Find where the given text appears and provide that cell's center as [x, y] coordinate. 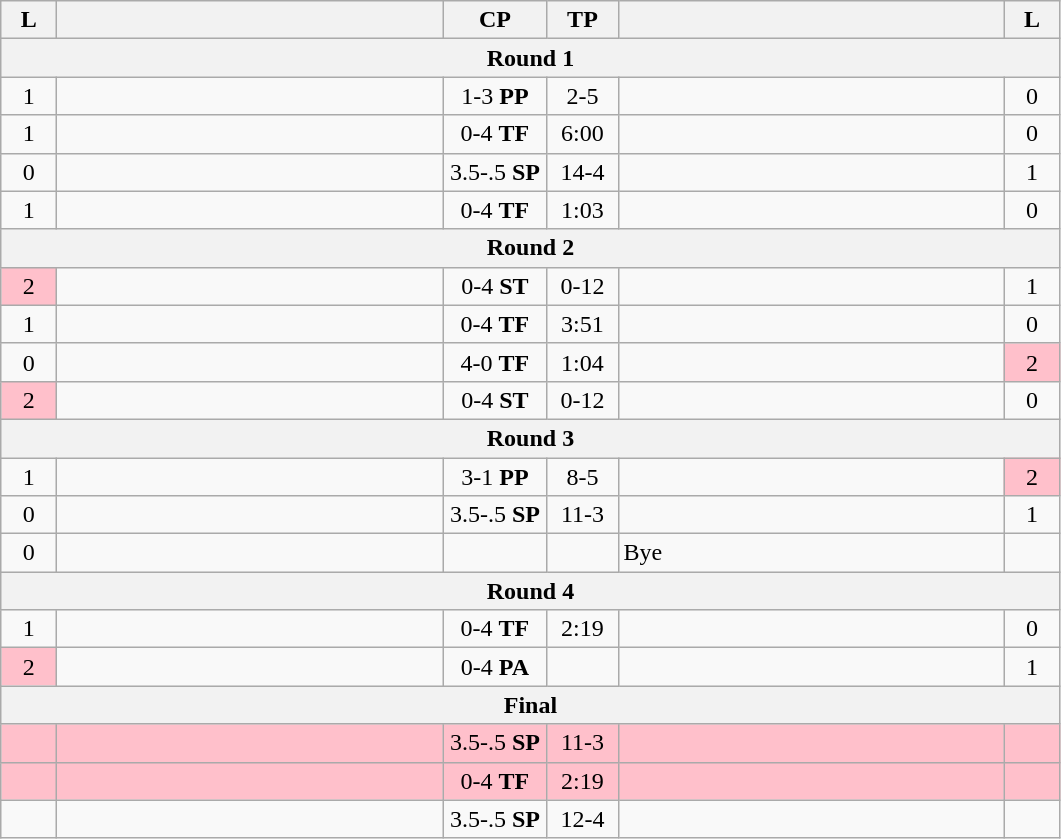
3-1 PP [495, 477]
0-4 PA [495, 667]
4-0 TF [495, 362]
1:04 [582, 362]
12-4 [582, 819]
1-3 PP [495, 96]
2-5 [582, 96]
1:03 [582, 210]
Bye [811, 553]
CP [495, 20]
Round 4 [530, 591]
Final [530, 705]
TP [582, 20]
Round 3 [530, 438]
8-5 [582, 477]
6:00 [582, 134]
3:51 [582, 324]
Round 2 [530, 248]
14-4 [582, 172]
Round 1 [530, 58]
